Provide the [x, y] coordinate of the cell's center where the given text is located.  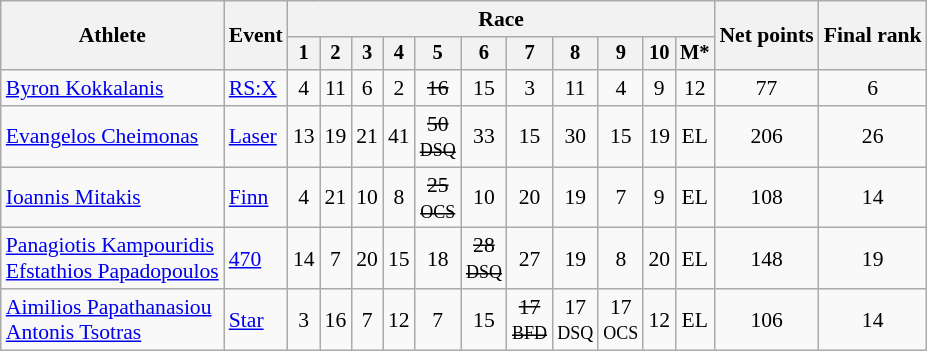
108 [766, 198]
Event [256, 36]
41 [399, 136]
Panagiotis Kampouridis Efstathios Papadopoulos [112, 258]
470 [256, 258]
Race [502, 19]
5 [438, 54]
1 [304, 54]
17BFD [530, 320]
Byron Kokkalanis [112, 88]
17OCS [620, 320]
Net points [766, 36]
Ioannis Mitakis [112, 198]
106 [766, 320]
33 [484, 136]
28DSQ [484, 258]
M* [694, 54]
Star [256, 320]
206 [766, 136]
Evangelos Cheimonas [112, 136]
50DSQ [438, 136]
30 [575, 136]
27 [530, 258]
Final rank [873, 36]
18 [438, 258]
77 [766, 88]
Athlete [112, 36]
13 [304, 136]
Finn [256, 198]
25OCS [438, 198]
Laser [256, 136]
Aimilios Papathanasiou Antonis Tsotras [112, 320]
26 [873, 136]
148 [766, 258]
17DSQ [575, 320]
RS:X [256, 88]
